Locate the cell with the specified text and output its [X, Y] center coordinate. 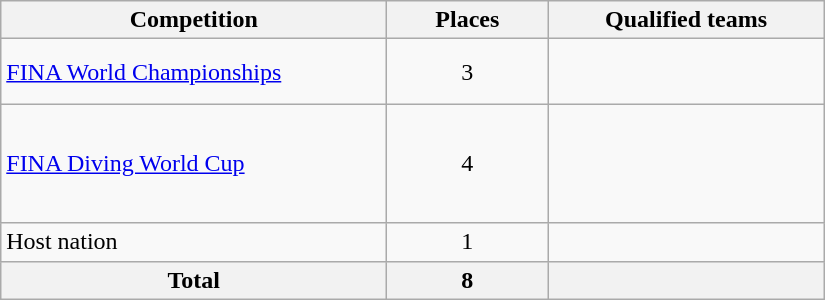
4 [468, 164]
Total [194, 280]
1 [468, 242]
Competition [194, 20]
3 [468, 72]
Places [468, 20]
Host nation [194, 242]
8 [468, 280]
FINA World Championships [194, 72]
FINA Diving World Cup [194, 164]
Qualified teams [686, 20]
